Search for the cell housing the specified text and yield its [X, Y] center coordinate. 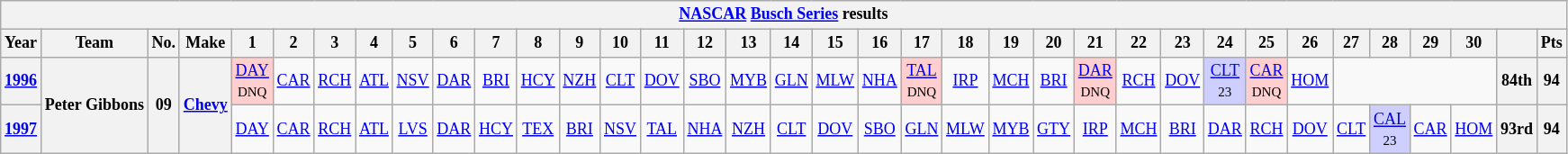
21 [1095, 43]
TALDNQ [922, 81]
09 [164, 104]
14 [791, 43]
1997 [22, 130]
Year [22, 43]
23 [1183, 43]
26 [1311, 43]
24 [1226, 43]
27 [1352, 43]
28 [1390, 43]
16 [879, 43]
25 [1266, 43]
12 [705, 43]
6 [454, 43]
8 [538, 43]
Team [94, 43]
30 [1474, 43]
10 [621, 43]
Pts [1552, 43]
DAY [252, 130]
93rd [1518, 130]
29 [1430, 43]
1 [252, 43]
DAYDNQ [252, 81]
17 [922, 43]
18 [965, 43]
1996 [22, 81]
11 [662, 43]
Make [205, 43]
CLT23 [1226, 81]
GTY [1054, 130]
19 [1011, 43]
4 [374, 43]
3 [335, 43]
9 [580, 43]
84th [1518, 81]
NASCAR Busch Series results [783, 14]
LVS [412, 130]
CAL23 [1390, 130]
20 [1054, 43]
CARDNQ [1266, 81]
DARDNQ [1095, 81]
5 [412, 43]
Chevy [205, 104]
13 [749, 43]
2 [293, 43]
7 [497, 43]
15 [835, 43]
Peter Gibbons [94, 104]
TEX [538, 130]
22 [1139, 43]
No. [164, 43]
TAL [662, 130]
